Provide the (X, Y) coordinate of the cell's center where the given text is located.  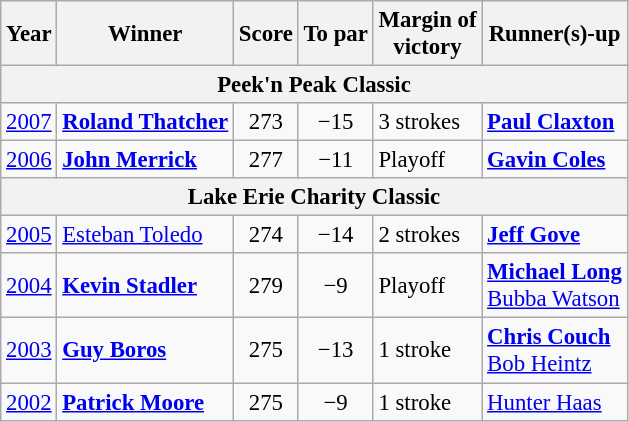
2 strokes (428, 235)
2006 (29, 160)
2004 (29, 286)
To par (336, 34)
277 (266, 160)
Jeff Gove (554, 235)
Roland Thatcher (146, 122)
Esteban Toledo (146, 235)
Year (29, 34)
Michael Long Bubba Watson (554, 286)
Gavin Coles (554, 160)
Kevin Stadler (146, 286)
−13 (336, 350)
Chris Couch Bob Heintz (554, 350)
−15 (336, 122)
−11 (336, 160)
2007 (29, 122)
Runner(s)-up (554, 34)
Margin ofvictory (428, 34)
Guy Boros (146, 350)
Winner (146, 34)
Lake Erie Charity Classic (314, 197)
2002 (29, 402)
279 (266, 286)
2005 (29, 235)
Paul Claxton (554, 122)
273 (266, 122)
3 strokes (428, 122)
John Merrick (146, 160)
274 (266, 235)
Hunter Haas (554, 402)
Score (266, 34)
2003 (29, 350)
Patrick Moore (146, 402)
Peek'n Peak Classic (314, 85)
−14 (336, 235)
